Locate the cell with the specified text and output its (x, y) center coordinate. 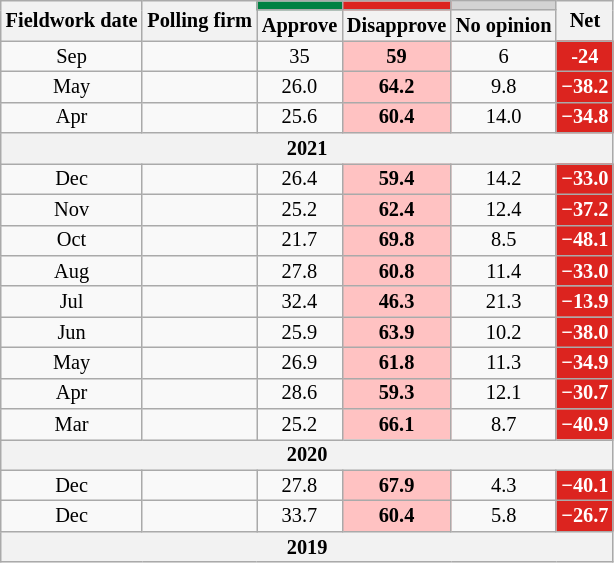
33.7 (300, 516)
2019 (308, 546)
26.9 (300, 362)
Approve (300, 26)
-24 (584, 56)
Polling firm (199, 20)
−13.9 (584, 302)
35 (300, 56)
−48.1 (584, 240)
10.2 (504, 332)
59.3 (396, 394)
11.3 (504, 362)
Oct (72, 240)
12.4 (504, 210)
63.9 (396, 332)
46.3 (396, 302)
59.4 (396, 178)
60.8 (396, 270)
21.3 (504, 302)
5.8 (504, 516)
69.8 (396, 240)
8.5 (504, 240)
62.4 (396, 210)
4.3 (504, 486)
8.7 (504, 424)
67.9 (396, 486)
Jun (72, 332)
Aug (72, 270)
Sep (72, 56)
64.2 (396, 86)
Mar (72, 424)
Disapprove (396, 26)
2020 (308, 454)
−34.8 (584, 118)
14.0 (504, 118)
Jul (72, 302)
−26.7 (584, 516)
25.6 (300, 118)
−40.9 (584, 424)
Nov (72, 210)
−40.1 (584, 486)
61.8 (396, 362)
14.2 (504, 178)
−34.9 (584, 362)
2021 (308, 148)
28.6 (300, 394)
−38.0 (584, 332)
59 (396, 56)
−37.2 (584, 210)
Fieldwork date (72, 20)
−30.7 (584, 394)
26.0 (300, 86)
66.1 (396, 424)
12.1 (504, 394)
11.4 (504, 270)
−38.2 (584, 86)
21.7 (300, 240)
9.8 (504, 86)
32.4 (300, 302)
6 (504, 56)
No opinion (504, 26)
Net (584, 20)
25.9 (300, 332)
26.4 (300, 178)
